Pinpoint the cell where the given text exists, returning its (x, y) midpoint coordinate. 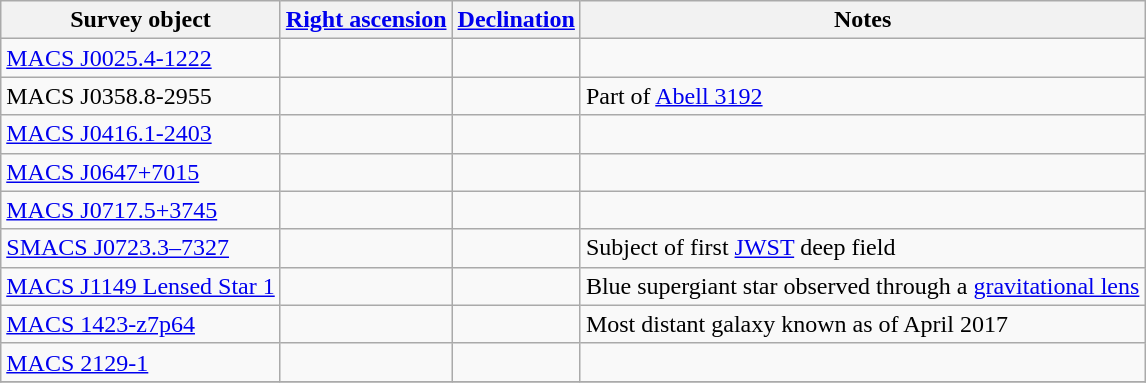
MACS 2129-1 (141, 362)
SMACS J0723.3–7327 (141, 248)
Blue supergiant star observed through a gravitational lens (862, 286)
Notes (862, 20)
MACS J1149 Lensed Star 1 (141, 286)
Declination (516, 20)
MACS J0717.5+3745 (141, 210)
Part of Abell 3192 (862, 96)
Survey object (141, 20)
MACS J0025.4-1222 (141, 58)
MACS J0358.8-2955 (141, 96)
MACS J0647+7015 (141, 172)
Most distant galaxy known as of April 2017 (862, 324)
MACS J0416.1-2403 (141, 134)
MACS 1423-z7p64 (141, 324)
Right ascension (366, 20)
Subject of first JWST deep field (862, 248)
